For the text-containing cell, return its midpoint in [x, y] coordinate format. 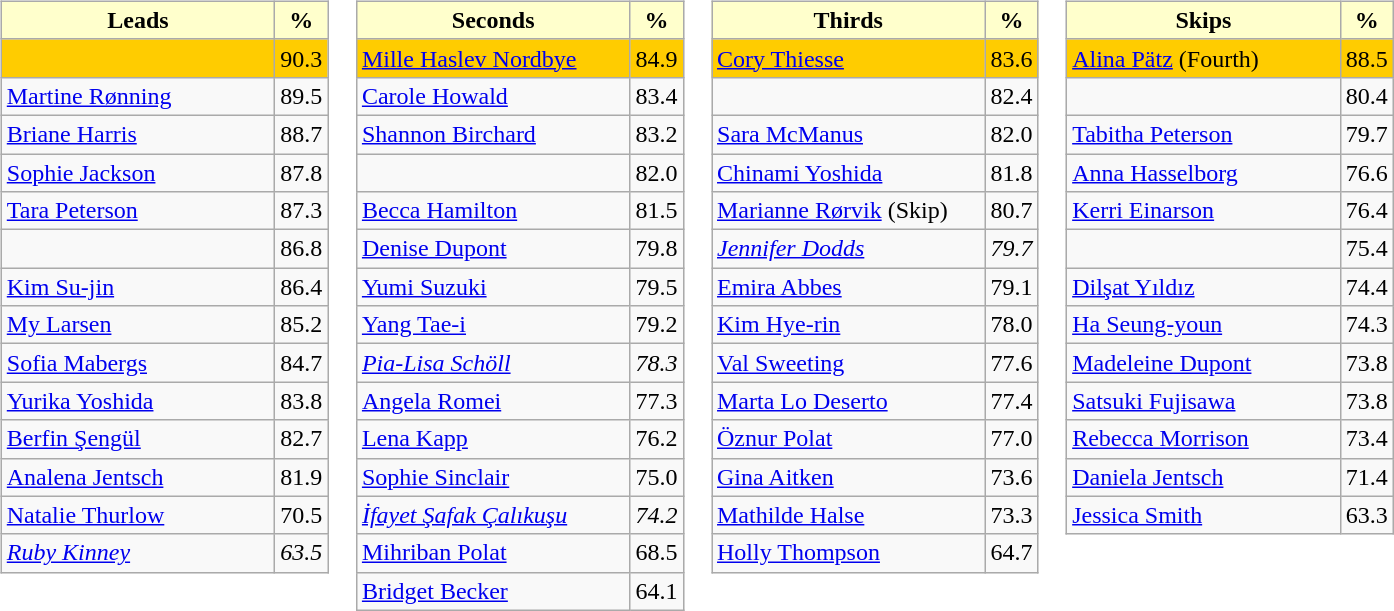
76.4 [1366, 211]
75.4 [1366, 249]
81.8 [1012, 173]
84.7 [302, 363]
89.5 [302, 96]
86.8 [302, 249]
74.4 [1366, 287]
73.6 [1012, 477]
Natalie Thurlow [138, 515]
86.4 [302, 287]
Ruby Kinney [138, 553]
76.2 [656, 439]
Daniela Jentsch [1204, 477]
83.6 [1012, 58]
63.5 [302, 553]
Holly Thompson [849, 553]
70.5 [302, 515]
Ha Seung-youn [1204, 325]
76.6 [1366, 173]
Madeleine Dupont [1204, 363]
Jessica Smith [1204, 515]
Cory Thiesse [849, 58]
Dilşat Yıldız [1204, 287]
Öznur Polat [849, 439]
73.3 [1012, 515]
Bridget Becker [493, 591]
Mathilde Halse [849, 515]
Becca Hamilton [493, 211]
88.7 [302, 134]
Sophie Sinclair [493, 477]
Yurika Yoshida [138, 401]
78.0 [1012, 325]
84.9 [656, 58]
Jennifer Dodds [849, 249]
81.9 [302, 477]
Marianne Rørvik (Skip) [849, 211]
74.3 [1366, 325]
77.3 [656, 401]
90.3 [302, 58]
Lena Kapp [493, 439]
83.2 [656, 134]
Angela Romei [493, 401]
Pia-Lisa Schöll [493, 363]
Alina Pätz (Fourth) [1204, 58]
Marta Lo Deserto [849, 401]
Denise Dupont [493, 249]
Sophie Jackson [138, 173]
83.8 [302, 401]
Val Sweeting [849, 363]
Leads [138, 20]
64.7 [1012, 553]
87.8 [302, 173]
75.0 [656, 477]
85.2 [302, 325]
Sara McManus [849, 134]
Tabitha Peterson [1204, 134]
Tara Peterson [138, 211]
83.4 [656, 96]
82.7 [302, 439]
Emira Abbes [849, 287]
Carole Howald [493, 96]
82.4 [1012, 96]
My Larsen [138, 325]
Yumi Suzuki [493, 287]
Rebecca Morrison [1204, 439]
80.7 [1012, 211]
80.4 [1366, 96]
79.2 [656, 325]
77.4 [1012, 401]
Mille Haslev Nordbye [493, 58]
87.3 [302, 211]
Analena Jentsch [138, 477]
Gina Aitken [849, 477]
79.8 [656, 249]
Seconds [493, 20]
79.1 [1012, 287]
77.6 [1012, 363]
Thirds [849, 20]
71.4 [1366, 477]
81.5 [656, 211]
Chinami Yoshida [849, 173]
Satsuki Fujisawa [1204, 401]
Berfin Şengül [138, 439]
Mihriban Polat [493, 553]
68.5 [656, 553]
64.1 [656, 591]
Sofia Mabergs [138, 363]
Yang Tae-i [493, 325]
77.0 [1012, 439]
Shannon Birchard [493, 134]
73.4 [1366, 439]
İfayet Şafak Çalıkuşu [493, 515]
74.2 [656, 515]
Kerri Einarson [1204, 211]
78.3 [656, 363]
Kim Hye-rin [849, 325]
79.5 [656, 287]
Anna Hasselborg [1204, 173]
Martine Rønning [138, 96]
Kim Su-jin [138, 287]
88.5 [1366, 58]
Briane Harris [138, 134]
Skips [1204, 20]
63.3 [1366, 515]
